Pinpoint the cell where the given text exists, returning its (X, Y) midpoint coordinate. 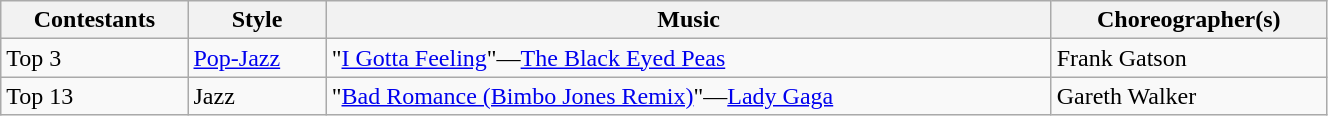
Gareth Walker (1188, 96)
"I Gotta Feeling"—The Black Eyed Peas (688, 58)
Contestants (94, 20)
Style (257, 20)
Music (688, 20)
Top 13 (94, 96)
"Bad Romance (Bimbo Jones Remix)"—Lady Gaga (688, 96)
Frank Gatson (1188, 58)
Choreographer(s) (1188, 20)
Jazz (257, 96)
Top 3 (94, 58)
Pop-Jazz (257, 58)
